From the cell containing the given text, extract its center point as [X, Y] coordinate. 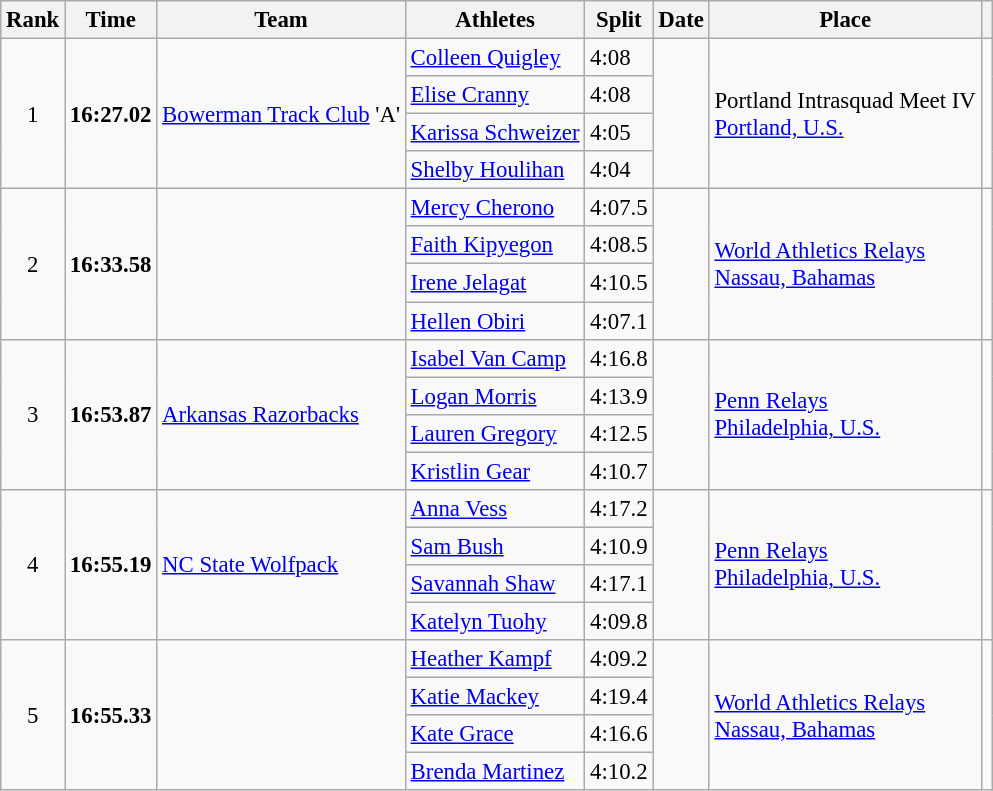
4:10.7 [619, 471]
4:19.4 [619, 697]
Shelby Houlihan [494, 170]
Isabel Van Camp [494, 358]
4:08.5 [619, 245]
16:55.33 [111, 715]
Hellen Obiri [494, 321]
4:12.5 [619, 433]
Katelyn Tuohy [494, 621]
Date [681, 20]
Lauren Gregory [494, 433]
Rank [33, 20]
4:10.2 [619, 772]
5 [33, 715]
Time [111, 20]
Sam Bush [494, 546]
Elise Cranny [494, 95]
2 [33, 264]
4:10.9 [619, 546]
4:07.5 [619, 208]
Bowerman Track Club 'A' [282, 114]
4:16.8 [619, 358]
4:17.2 [619, 509]
Anna Vess [494, 509]
Arkansas Razorbacks [282, 414]
4:16.6 [619, 734]
4:05 [619, 133]
16:33.58 [111, 264]
4 [33, 565]
4:17.1 [619, 584]
Colleen Quigley [494, 58]
Katie Mackey [494, 697]
NC State Wolfpack [282, 565]
Savannah Shaw [494, 584]
Faith Kipyegon [494, 245]
Brenda Martinez [494, 772]
4:09.2 [619, 659]
Athletes [494, 20]
4:13.9 [619, 396]
Karissa Schweizer [494, 133]
16:27.02 [111, 114]
Irene Jelagat [494, 283]
Kate Grace [494, 734]
4:09.8 [619, 621]
Logan Morris [494, 396]
Split [619, 20]
4:10.5 [619, 283]
Place [845, 20]
Heather Kampf [494, 659]
4:07.1 [619, 321]
Kristlin Gear [494, 471]
Mercy Cherono [494, 208]
3 [33, 414]
Team [282, 20]
1 [33, 114]
16:55.19 [111, 565]
4:04 [619, 170]
16:53.87 [111, 414]
Portland Intrasquad Meet IVPortland, U.S. [845, 114]
